Find where the given text appears and provide that cell's center as [X, Y] coordinate. 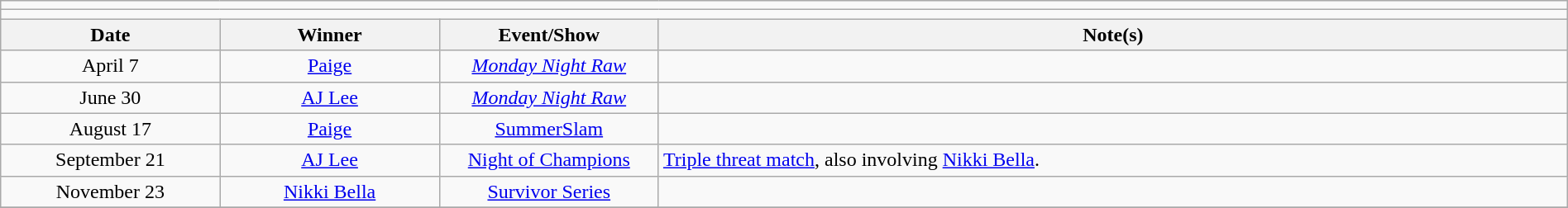
April 7 [111, 66]
Night of Champions [549, 160]
Survivor Series [549, 191]
September 21 [111, 160]
June 30 [111, 97]
Date [111, 35]
Event/Show [549, 35]
Winner [329, 35]
August 17 [111, 129]
Nikki Bella [329, 191]
Note(s) [1113, 35]
SummerSlam [549, 129]
November 23 [111, 191]
Triple threat match, also involving Nikki Bella. [1113, 160]
